Find where the given text appears and provide that cell's center as [X, Y] coordinate. 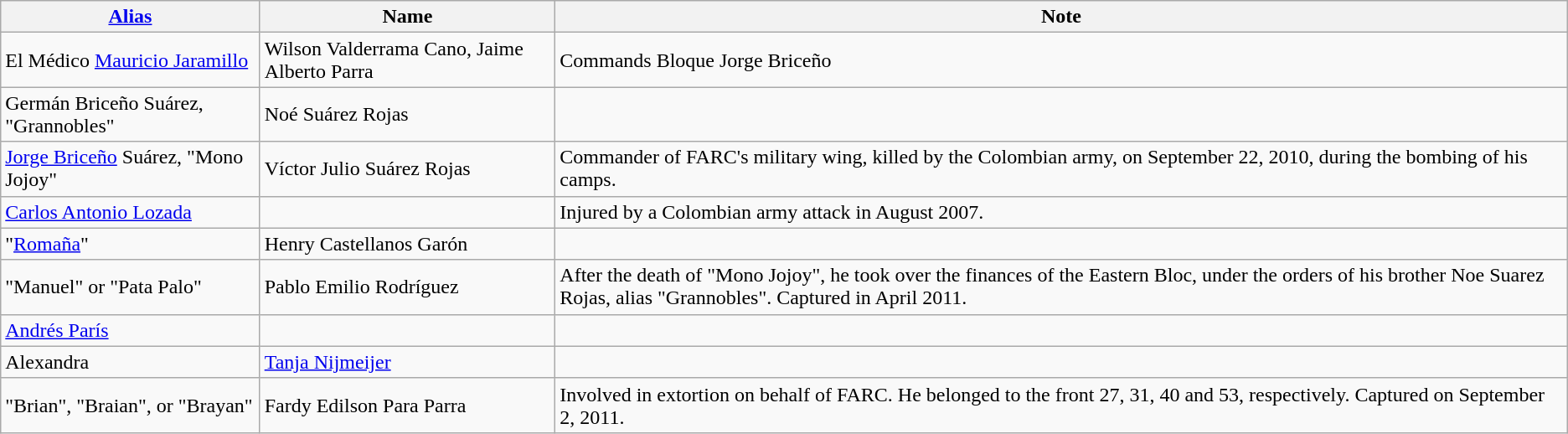
Involved in extortion on behalf of FARC. He belonged to the front 27, 31, 40 and 53, respectively. Captured on September 2, 2011. [1061, 406]
Injured by a Colombian army attack in August 2007. [1061, 212]
Commander of FARC's military wing, killed by the Colombian army, on September 22, 2010, during the bombing of his camps. [1061, 169]
Alias [131, 17]
Andrés París [131, 330]
Alexandra [131, 362]
Germán Briceño Suárez, "Grannobles" [131, 114]
"Manuel" or "Pata Palo" [131, 287]
"Romaña" [131, 244]
Henry Castellanos Garón [407, 244]
Jorge Briceño Suárez, "Mono Jojoy" [131, 169]
Pablo Emilio Rodríguez [407, 287]
El Médico Mauricio Jaramillo [131, 60]
"Brian", "Braian", or "Brayan" [131, 406]
Commands Bloque Jorge Briceño [1061, 60]
Fardy Edilson Para Parra [407, 406]
Wilson Valderrama Cano, Jaime Alberto Parra [407, 60]
Note [1061, 17]
Tanja Nijmeijer [407, 362]
Name [407, 17]
Noé Suárez Rojas [407, 114]
Víctor Julio Suárez Rojas [407, 169]
Carlos Antonio Lozada [131, 212]
